Output the [x, y] coordinate of the center of the cell containing the given text.  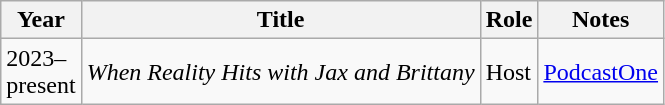
2023–present [41, 72]
Notes [601, 20]
PodcastOne [601, 72]
Host [509, 72]
When Reality Hits with Jax and Brittany [280, 72]
Role [509, 20]
Year [41, 20]
Title [280, 20]
